Extract the (x, y) coordinate from the center of the cell holding the provided text.  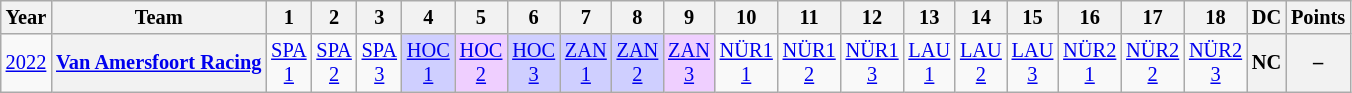
– (1318, 63)
LAU2 (981, 63)
LAU1 (929, 63)
ZAN1 (586, 63)
NÜR21 (1090, 63)
NÜR11 (746, 63)
Year (26, 17)
NÜR22 (1152, 63)
Team (158, 17)
SPA1 (288, 63)
SPA3 (380, 63)
DC (1266, 17)
NC (1266, 63)
4 (428, 17)
3 (380, 17)
HOC1 (428, 63)
9 (689, 17)
2 (334, 17)
2022 (26, 63)
8 (638, 17)
15 (1033, 17)
NÜR12 (810, 63)
5 (482, 17)
HOC2 (482, 63)
ZAN3 (689, 63)
Van Amersfoort Racing (158, 63)
LAU3 (1033, 63)
13 (929, 17)
10 (746, 17)
17 (1152, 17)
NÜR23 (1216, 63)
16 (1090, 17)
NÜR13 (872, 63)
1 (288, 17)
6 (534, 17)
Points (1318, 17)
11 (810, 17)
SPA2 (334, 63)
HOC3 (534, 63)
18 (1216, 17)
14 (981, 17)
ZAN2 (638, 63)
12 (872, 17)
7 (586, 17)
